Pinpoint the cell where the given text exists, returning its [X, Y] midpoint coordinate. 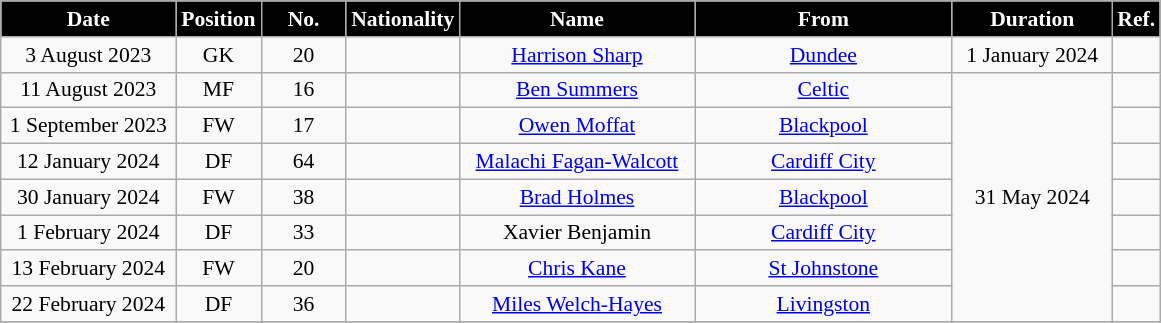
Name [576, 19]
Ref. [1136, 19]
Brad Holmes [576, 197]
Duration [1032, 19]
Chris Kane [576, 269]
GK [218, 55]
Ben Summers [576, 90]
Xavier Benjamin [576, 233]
Date [88, 19]
16 [304, 90]
Livingston [824, 304]
Celtic [824, 90]
12 January 2024 [88, 162]
22 February 2024 [88, 304]
1 September 2023 [88, 126]
33 [304, 233]
3 August 2023 [88, 55]
1 February 2024 [88, 233]
Malachi Fagan-Walcott [576, 162]
Nationality [402, 19]
36 [304, 304]
Dundee [824, 55]
Harrison Sharp [576, 55]
From [824, 19]
Owen Moffat [576, 126]
St Johnstone [824, 269]
64 [304, 162]
1 January 2024 [1032, 55]
31 May 2024 [1032, 196]
Position [218, 19]
13 February 2024 [88, 269]
17 [304, 126]
30 January 2024 [88, 197]
11 August 2023 [88, 90]
Miles Welch-Hayes [576, 304]
No. [304, 19]
MF [218, 90]
38 [304, 197]
